Output the (X, Y) coordinate of the center of the cell containing the given text.  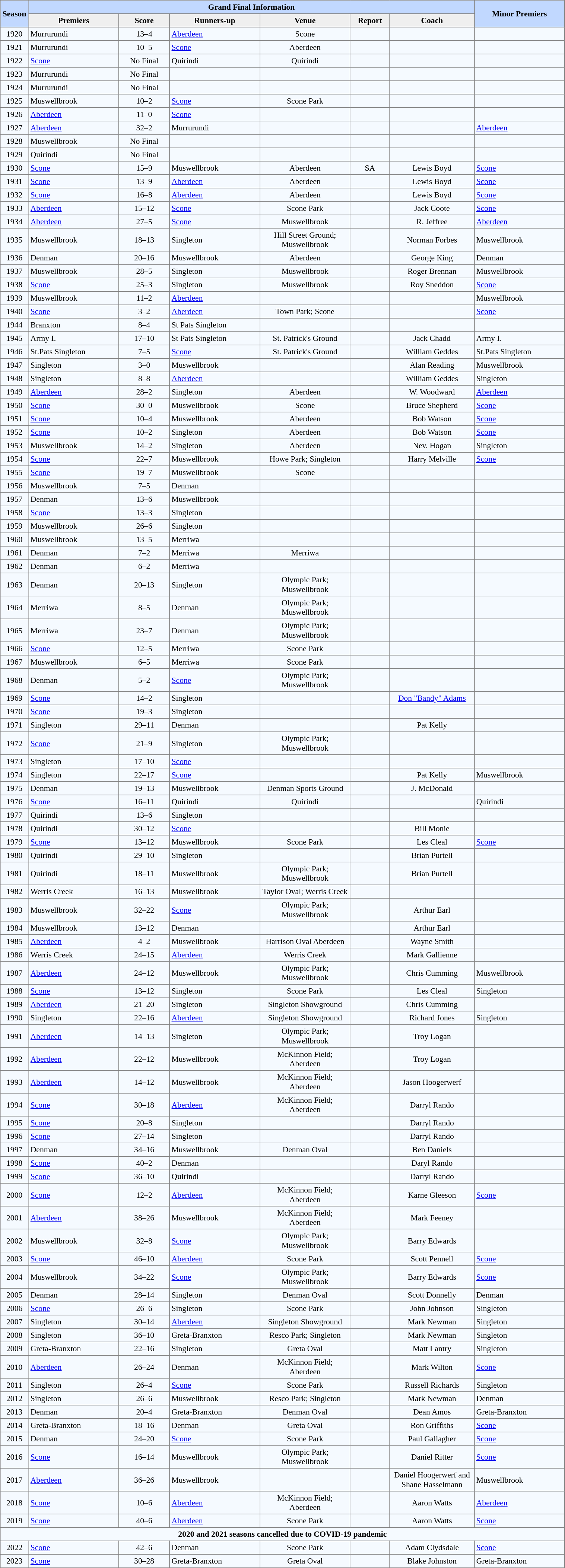
2013 (15, 1412)
1922 (15, 61)
1954 (15, 459)
1938 (15, 285)
1950 (15, 405)
6–5 (144, 662)
1924 (15, 88)
1955 (15, 472)
30–12 (144, 829)
30–18 (144, 1105)
1961 (15, 553)
Town Park; Scone (305, 311)
Daniel Ritter (432, 1457)
2010 (15, 1367)
1988 (15, 991)
27–5 (144, 222)
1983 (15, 910)
1981 (15, 874)
1964 (15, 608)
Mark Feeney (432, 1218)
10–5 (144, 47)
20–4 (144, 1412)
1968 (15, 680)
Mark Wilton (432, 1367)
1985 (15, 941)
2016 (15, 1457)
13–5 (144, 539)
1987 (15, 973)
Daniel Hoogerwerf and Shane Hasselmann (432, 1480)
1931 (15, 181)
1982 (15, 891)
1932 (15, 195)
2001 (15, 1218)
1920 (15, 34)
28–2 (144, 392)
1935 (15, 240)
19–3 (144, 712)
Wayne Smith (432, 941)
1928 (15, 141)
2003 (15, 1259)
1957 (15, 499)
16–11 (144, 802)
20–13 (144, 585)
2014 (15, 1425)
1963 (15, 585)
29–11 (144, 725)
George King (432, 258)
1925 (15, 101)
1953 (15, 446)
14–13 (144, 1036)
2012 (15, 1398)
Jack Coote (432, 208)
Score (144, 20)
22–17 (144, 775)
3–2 (144, 311)
26–24 (144, 1367)
R. Jeffree (432, 222)
2009 (15, 1349)
Richard Jones (432, 1018)
Roger Brennan (432, 271)
1974 (15, 775)
14–12 (144, 1082)
20–8 (144, 1123)
John Johnson (432, 1308)
18–13 (144, 240)
Roy Sneddon (432, 285)
1960 (15, 539)
1959 (15, 526)
1965 (15, 630)
3–0 (144, 365)
10–6 (144, 1503)
2018 (15, 1503)
24–12 (144, 973)
W. Woodward (432, 392)
15–12 (144, 208)
1976 (15, 802)
2006 (15, 1308)
11–0 (144, 114)
1979 (15, 842)
1984 (15, 928)
32–22 (144, 910)
Scott Donnelly (432, 1295)
1978 (15, 829)
16–8 (144, 195)
42–6 (144, 1548)
2015 (15, 1439)
1971 (15, 725)
20–16 (144, 258)
Taylor Oval; Werris Creek (305, 891)
Harry Melville (432, 459)
Harrison Oval Aberdeen (305, 941)
27–14 (144, 1136)
Adam Clydsdale (432, 1548)
1962 (15, 566)
SA (370, 168)
Coach (432, 20)
26–4 (144, 1385)
1927 (15, 128)
Runners-up (215, 20)
8–8 (144, 378)
2017 (15, 1480)
21–9 (144, 743)
1969 (15, 698)
32–8 (144, 1241)
1996 (15, 1136)
1990 (15, 1018)
32–2 (144, 128)
8–5 (144, 608)
16–13 (144, 891)
Hill Street Ground; Muswellbrook (305, 240)
18–16 (144, 1425)
1934 (15, 222)
1993 (15, 1082)
Bruce Shepherd (432, 405)
1995 (15, 1123)
19–13 (144, 788)
Norman Forbes (432, 240)
Denman Sports Ground (305, 788)
1946 (15, 352)
Bill Monie (432, 829)
2011 (15, 1385)
Report (370, 20)
1967 (15, 662)
1929 (15, 155)
34–22 (144, 1277)
Matt Lantry (432, 1349)
36–26 (144, 1480)
Premiers (73, 20)
Dean Amos (432, 1412)
1952 (15, 432)
1972 (15, 743)
Mark Gallienne (432, 955)
2019 (15, 1521)
Minor Premiers (520, 14)
28–5 (144, 271)
Russell Richards (432, 1385)
1986 (15, 955)
12–5 (144, 649)
Season (15, 14)
Daryl Rando (432, 1163)
1956 (15, 486)
1936 (15, 258)
1923 (15, 74)
2023 (15, 1561)
38–26 (144, 1218)
Venue (305, 20)
1999 (15, 1176)
29–10 (144, 855)
5–2 (144, 680)
30–14 (144, 1322)
40–2 (144, 1163)
2002 (15, 1241)
2008 (15, 1335)
1966 (15, 649)
Paul Gallagher (432, 1439)
1921 (15, 47)
1991 (15, 1036)
16–14 (144, 1457)
J. McDonald (432, 788)
30–0 (144, 405)
15–9 (144, 168)
1997 (15, 1150)
25–3 (144, 285)
1958 (15, 513)
1977 (15, 815)
Jason Hoogerwerf (432, 1082)
46–10 (144, 1259)
Don "Bandy" Adams (432, 698)
1949 (15, 392)
1926 (15, 114)
1989 (15, 1004)
Karne Gleeson (432, 1195)
34–16 (144, 1150)
1994 (15, 1105)
1951 (15, 419)
1939 (15, 298)
22–12 (144, 1059)
13–9 (144, 181)
2020 and 2021 seasons cancelled due to COVID-19 pandemic (282, 1534)
13–3 (144, 513)
Nev. Hogan (432, 446)
1975 (15, 788)
1933 (15, 208)
1992 (15, 1059)
28–14 (144, 1295)
13–4 (144, 34)
Jack Chadd (432, 338)
1970 (15, 712)
24–15 (144, 955)
6–2 (144, 566)
1973 (15, 761)
22–7 (144, 459)
30–28 (144, 1561)
1944 (15, 325)
1930 (15, 168)
2004 (15, 1277)
19–7 (144, 472)
1980 (15, 855)
2000 (15, 1195)
21–20 (144, 1004)
11–2 (144, 298)
10–4 (144, 419)
Branxton (73, 325)
Scott Pennell (432, 1259)
Alan Reading (432, 365)
40–6 (144, 1521)
1948 (15, 378)
12–2 (144, 1195)
1947 (15, 365)
2007 (15, 1322)
1945 (15, 338)
4–2 (144, 941)
18–11 (144, 874)
2022 (15, 1548)
8–4 (144, 325)
1940 (15, 311)
23–7 (144, 630)
1998 (15, 1163)
7–2 (144, 553)
24–20 (144, 1439)
Grand Final Information (251, 7)
Blake Johnston (432, 1561)
Ron Griffiths (432, 1425)
Howe Park; Singleton (305, 459)
Ben Daniels (432, 1150)
2005 (15, 1295)
1937 (15, 271)
